Detect which cell encompasses the target text, then output its (X, Y) center coordinate. 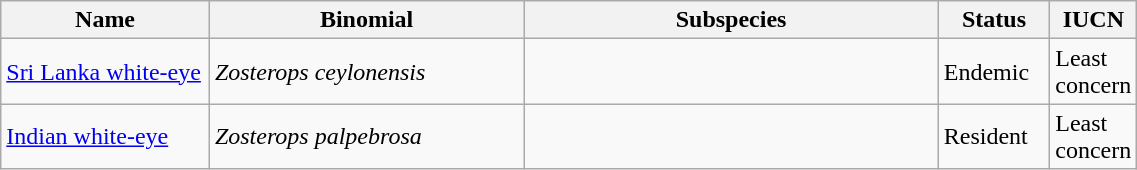
Zosterops ceylonensis (366, 72)
Zosterops palpebrosa (366, 136)
Endemic (994, 72)
Resident (994, 136)
IUCN (1094, 20)
Indian white-eye (106, 136)
Name (106, 20)
Status (994, 20)
Sri Lanka white-eye (106, 72)
Binomial (366, 20)
Subspecies (731, 20)
